Extract the [X, Y] coordinate from the center of the cell holding the provided text.  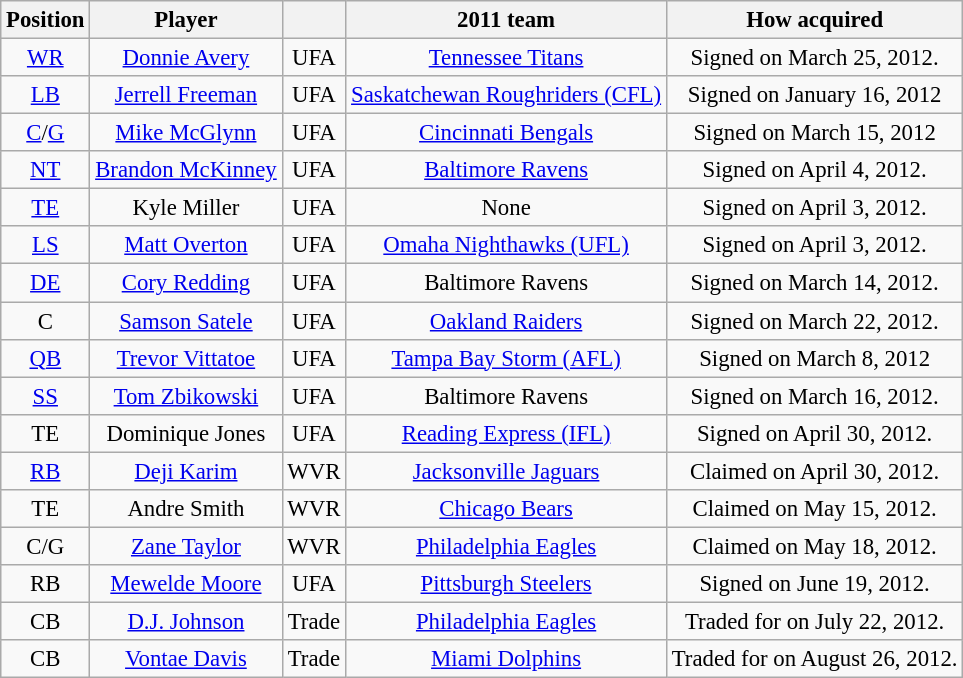
Signed on January 16, 2012 [814, 95]
Tom Zbikowski [186, 396]
Position [46, 20]
LB [46, 95]
Mewelde Moore [186, 584]
Reading Express (IFL) [506, 433]
D.J. Johnson [186, 621]
Signed on April 4, 2012. [814, 170]
Signed on March 14, 2012. [814, 283]
Kyle Miller [186, 208]
Signed on March 22, 2012. [814, 321]
Matt Overton [186, 245]
How acquired [814, 20]
Chicago Bears [506, 509]
Vontae Davis [186, 659]
WR [46, 58]
Miami Dolphins [506, 659]
None [506, 208]
QB [46, 358]
Oakland Raiders [506, 321]
Saskatchewan Roughriders (CFL) [506, 95]
Dominique Jones [186, 433]
Omaha Nighthawks (UFL) [506, 245]
Donnie Avery [186, 58]
Jacksonville Jaguars [506, 471]
Deji Karim [186, 471]
DE [46, 283]
Signed on March 8, 2012 [814, 358]
Cincinnati Bengals [506, 133]
Traded for on August 26, 2012. [814, 659]
LS [46, 245]
Brandon McKinney [186, 170]
Signed on April 30, 2012. [814, 433]
NT [46, 170]
Andre Smith [186, 509]
Signed on June 19, 2012. [814, 584]
C [46, 321]
Mike McGlynn [186, 133]
Traded for on July 22, 2012. [814, 621]
Signed on March 15, 2012 [814, 133]
Tampa Bay Storm (AFL) [506, 358]
Jerrell Freeman [186, 95]
Samson Satele [186, 321]
Claimed on April 30, 2012. [814, 471]
Claimed on May 18, 2012. [814, 546]
Player [186, 20]
Pittsburgh Steelers [506, 584]
Cory Redding [186, 283]
2011 team [506, 20]
SS [46, 396]
Tennessee Titans [506, 58]
Signed on March 16, 2012. [814, 396]
Zane Taylor [186, 546]
Claimed on May 15, 2012. [814, 509]
Signed on March 25, 2012. [814, 58]
Trevor Vittatoe [186, 358]
